Find where the given text appears and provide that cell's center as [x, y] coordinate. 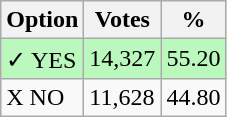
44.80 [194, 97]
11,628 [122, 97]
% [194, 20]
14,327 [122, 59]
X NO [42, 97]
✓ YES [42, 59]
55.20 [194, 59]
Votes [122, 20]
Option [42, 20]
